Provide the (x, y) coordinate of the cell's center where the given text is located.  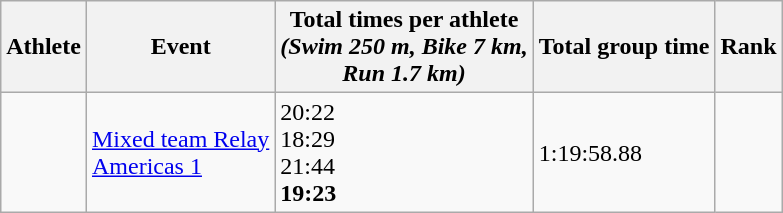
Total group time (624, 47)
Rank (748, 47)
Event (180, 47)
Total times per athlete (Swim 250 m, Bike 7 km, Run 1.7 km) (404, 47)
1:19:58.88 (624, 152)
Mixed team Relay Americas 1 (180, 152)
20:2218:2921:4419:23 (404, 152)
Athlete (44, 47)
